From the cell containing the given text, extract its center point as (X, Y) coordinate. 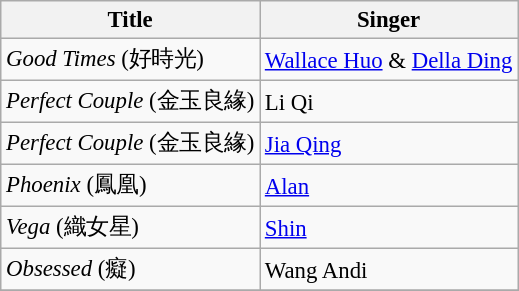
Obsessed (癡) (130, 270)
Jia Qing (389, 144)
Wallace Huo & Della Ding (389, 60)
Shin (389, 228)
Vega (織女星) (130, 228)
Singer (389, 20)
Wang Andi (389, 270)
Li Qi (389, 102)
Phoenix (鳳凰) (130, 186)
Title (130, 20)
Good Times (好時光) (130, 60)
Alan (389, 186)
